Output the (X, Y) coordinate of the center of the cell containing the given text.  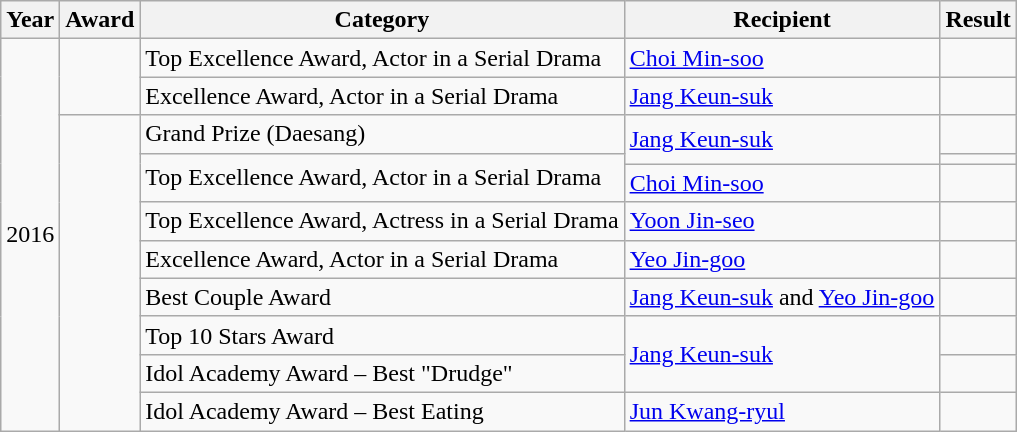
Award (100, 20)
Result (978, 20)
Yoon Jin-seo (782, 221)
Grand Prize (Daesang) (382, 134)
2016 (30, 235)
Year (30, 20)
Idol Academy Award – Best Eating (382, 411)
Idol Academy Award – Best "Drudge" (382, 373)
Top Excellence Award, Actress in a Serial Drama (382, 221)
Top 10 Stars Award (382, 335)
Category (382, 20)
Recipient (782, 20)
Jun Kwang-ryul (782, 411)
Yeo Jin-goo (782, 259)
Jang Keun-suk and Yeo Jin-goo (782, 297)
Best Couple Award (382, 297)
